Capture the cell that displays the provided text and extract its (x, y) central coordinate. 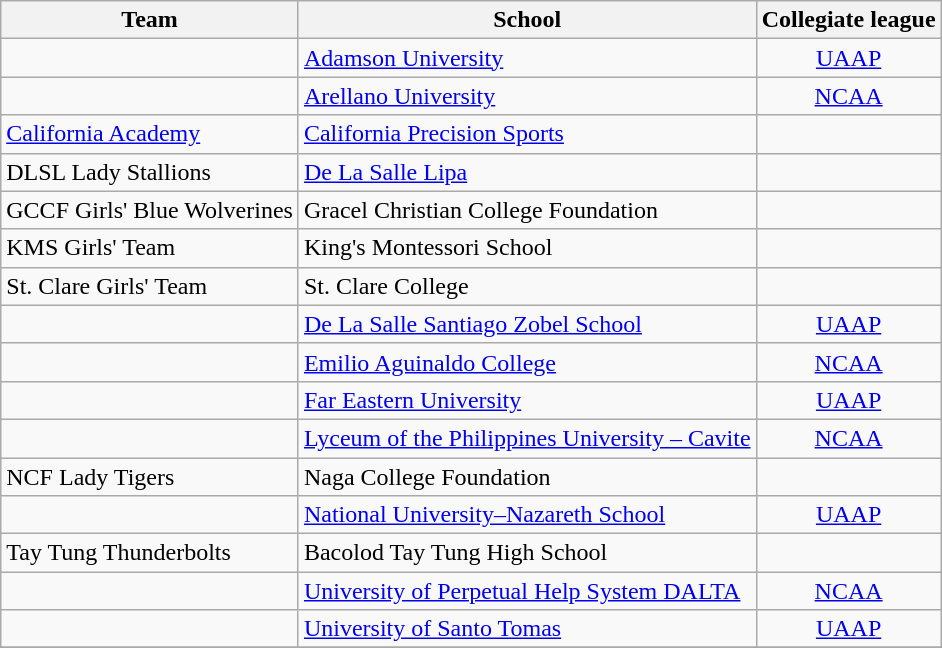
University of Perpetual Help System DALTA (527, 591)
De La Salle Lipa (527, 172)
St. Clare Girls' Team (150, 286)
Team (150, 20)
Collegiate league (848, 20)
NCF Lady Tigers (150, 477)
National University–Nazareth School (527, 515)
Naga College Foundation (527, 477)
Tay Tung Thunderbolts (150, 553)
California Academy (150, 134)
St. Clare College (527, 286)
California Precision Sports (527, 134)
University of Santo Tomas (527, 629)
School (527, 20)
Bacolod Tay Tung High School (527, 553)
Lyceum of the Philippines University – Cavite (527, 438)
GCCF Girls' Blue Wolverines (150, 210)
KMS Girls' Team (150, 248)
Emilio Aguinaldo College (527, 362)
Adamson University (527, 58)
Arellano University (527, 96)
Far Eastern University (527, 400)
Gracel Christian College Foundation (527, 210)
De La Salle Santiago Zobel School (527, 324)
King's Montessori School (527, 248)
DLSL Lady Stallions (150, 172)
